From the cell containing the given text, extract its center point as [x, y] coordinate. 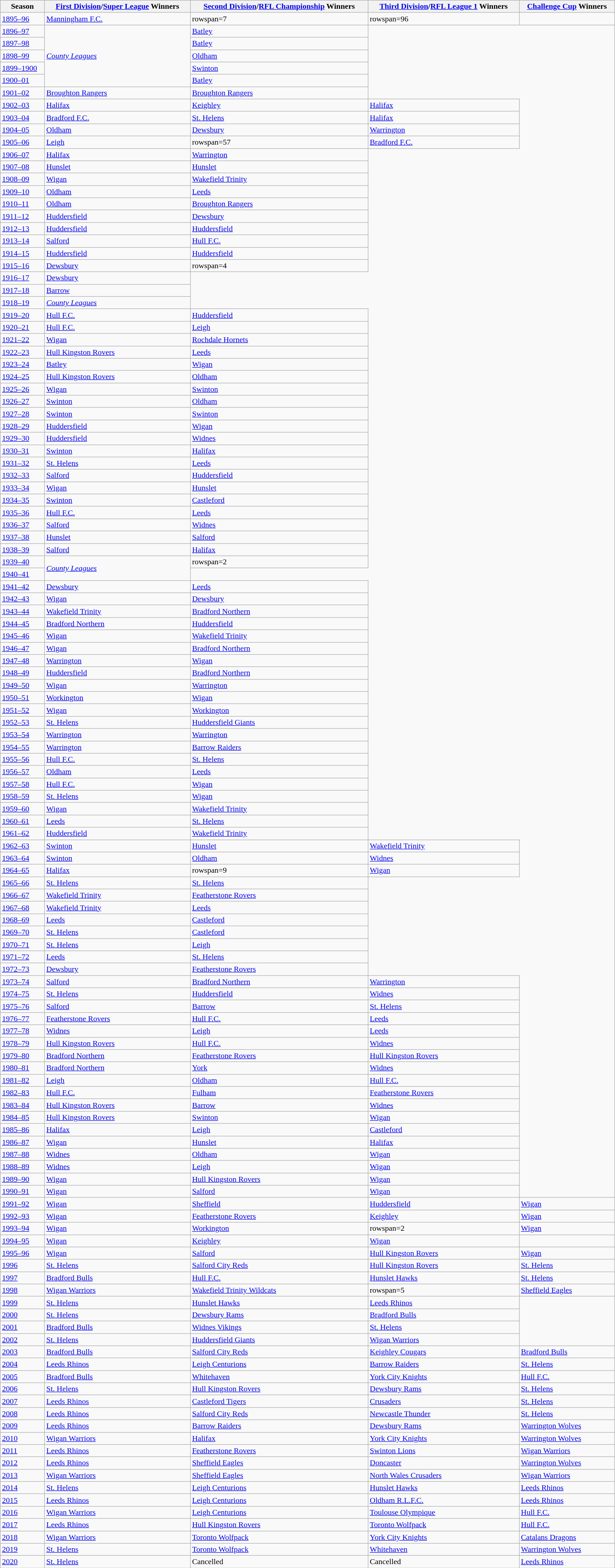
1952–53 [23, 722]
1985–86 [23, 1130]
Third Division/RFL League 1 Winners [444, 6]
Manningham F.C. [117, 19]
1916–17 [23, 278]
Rochdale Hornets [279, 340]
1948–49 [23, 673]
1984–85 [23, 1117]
1918–19 [23, 303]
1904–05 [23, 130]
1938–39 [23, 550]
1942–43 [23, 599]
1919–20 [23, 315]
rowspan=5 [444, 1290]
1946–47 [23, 648]
Challenge Cup Winners [567, 6]
1957–58 [23, 784]
Swinton Lions [444, 1451]
rowspan=7 [279, 19]
2017 [23, 1525]
1903–04 [23, 117]
1945–46 [23, 636]
1899–1900 [23, 68]
Sheffield [279, 1204]
1993–94 [23, 1228]
1914–15 [23, 253]
1954–55 [23, 747]
1925–26 [23, 389]
1972–73 [23, 969]
1902–03 [23, 105]
1927–28 [23, 414]
1944–45 [23, 624]
1930–31 [23, 451]
1969–70 [23, 932]
1956–57 [23, 772]
1951–52 [23, 710]
1963–64 [23, 858]
1983–84 [23, 1105]
1929–30 [23, 438]
1978–79 [23, 1043]
1989–90 [23, 1179]
1976–77 [23, 1019]
1937–38 [23, 537]
1981–82 [23, 1080]
1923–24 [23, 365]
1915–16 [23, 266]
1970–71 [23, 945]
1974–75 [23, 994]
1960–61 [23, 821]
2007 [23, 1401]
1932–33 [23, 475]
2015 [23, 1500]
2013 [23, 1475]
Oldham R.L.F.C. [444, 1500]
1990–91 [23, 1191]
2005 [23, 1377]
North Wales Crusaders [444, 1475]
1994–95 [23, 1241]
2002 [23, 1340]
1935–36 [23, 512]
1949–50 [23, 685]
Keighley Cougars [444, 1352]
1910–11 [23, 204]
1961–62 [23, 833]
1897–98 [23, 43]
1939–40 [23, 562]
1928–29 [23, 426]
1997 [23, 1278]
Doncaster [444, 1463]
1955–56 [23, 760]
1920–21 [23, 327]
Wakefield Trinity Wildcats [279, 1290]
2018 [23, 1537]
2001 [23, 1327]
1950–51 [23, 698]
2009 [23, 1426]
1977–78 [23, 1031]
1933–34 [23, 488]
1895–96 [23, 19]
1924–25 [23, 377]
1908–09 [23, 179]
1909–10 [23, 192]
1975–76 [23, 1006]
Catalans Dragons [567, 1537]
1931–32 [23, 463]
2008 [23, 1414]
1966–67 [23, 895]
1921–22 [23, 340]
1980–81 [23, 1068]
2014 [23, 1488]
Castleford Tigers [279, 1401]
rowspan=96 [444, 19]
2003 [23, 1352]
1967–68 [23, 907]
1943–44 [23, 611]
Fulham [279, 1093]
1917–18 [23, 290]
1964–65 [23, 870]
1936–37 [23, 525]
1968–69 [23, 920]
rowspan=57 [279, 142]
rowspan=9 [279, 870]
1971–72 [23, 957]
1900–01 [23, 80]
First Division/Super League Winners [117, 6]
Season [23, 6]
2019 [23, 1550]
1988–89 [23, 1167]
1947–48 [23, 661]
1965–66 [23, 883]
2000 [23, 1315]
York [279, 1068]
1995–96 [23, 1253]
rowspan=4 [279, 266]
Toulouse Olympique [444, 1512]
1998 [23, 1290]
1940–41 [23, 574]
1907–08 [23, 167]
2011 [23, 1451]
1911–12 [23, 216]
1906–07 [23, 155]
1913–14 [23, 241]
1973–74 [23, 982]
1926–27 [23, 401]
1986–87 [23, 1142]
1979–80 [23, 1056]
1959–60 [23, 809]
Second Division/RFL Championship Winners [279, 6]
2006 [23, 1389]
1991–92 [23, 1204]
1992–93 [23, 1216]
1941–42 [23, 587]
Crusaders [444, 1401]
2020 [23, 1562]
1958–59 [23, 796]
1896–97 [23, 31]
1901–02 [23, 93]
1922–23 [23, 352]
2016 [23, 1512]
2012 [23, 1463]
1912–13 [23, 229]
1953–54 [23, 735]
1999 [23, 1302]
2010 [23, 1438]
1987–88 [23, 1155]
2004 [23, 1364]
1996 [23, 1265]
Widnes Vikings [279, 1327]
1962–63 [23, 846]
1898–99 [23, 56]
1905–06 [23, 142]
1982–83 [23, 1093]
1934–35 [23, 500]
Newcastle Thunder [444, 1414]
